For the text-containing cell, return its midpoint in (x, y) coordinate format. 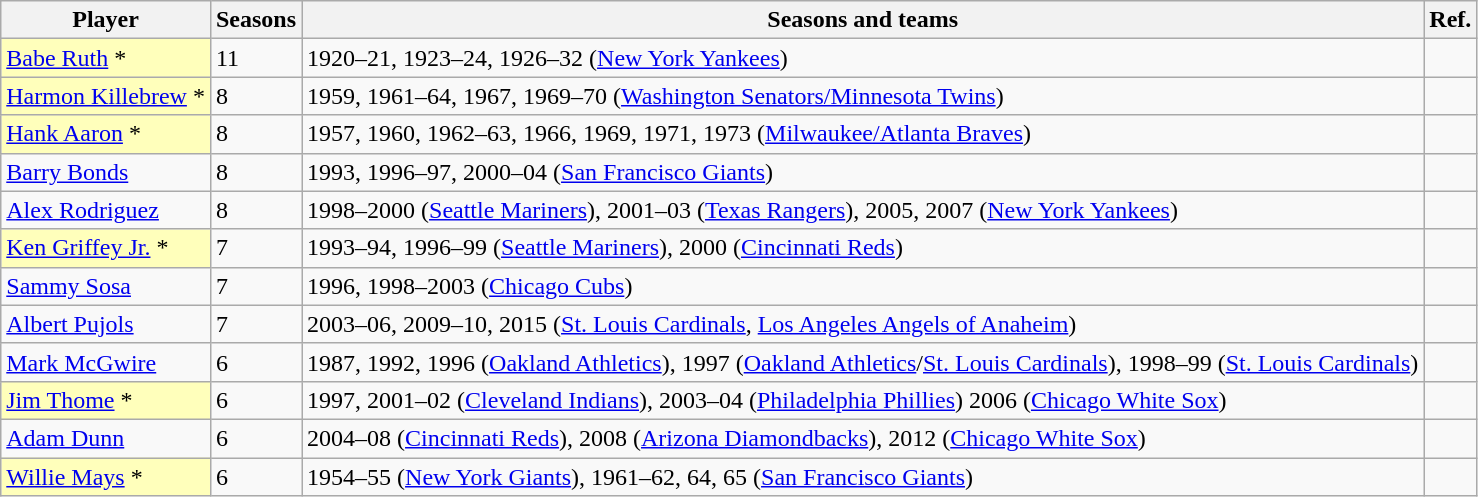
1920–21, 1923–24, 1926–32 (New York Yankees) (863, 58)
11 (256, 58)
Player (106, 20)
Ref. (1450, 20)
2004–08 (Cincinnati Reds), 2008 (Arizona Diamondbacks), 2012 (Chicago White Sox) (863, 438)
Babe Ruth * (106, 58)
1993, 1996–97, 2000–04 (San Francisco Giants) (863, 172)
1987, 1992, 1996 (Oakland Athletics), 1997 (Oakland Athletics/St. Louis Cardinals), 1998–99 (St. Louis Cardinals) (863, 362)
1996, 1998–2003 (Chicago Cubs) (863, 286)
1957, 1960, 1962–63, 1966, 1969, 1971, 1973 (Milwaukee/Atlanta Braves) (863, 134)
1959, 1961–64, 1967, 1969–70 (Washington Senators/Minnesota Twins) (863, 96)
Alex Rodriguez (106, 210)
Seasons and teams (863, 20)
Albert Pujols (106, 324)
1997, 2001–02 (Cleveland Indians), 2003–04 (Philadelphia Phillies) 2006 (Chicago White Sox) (863, 400)
Mark McGwire (106, 362)
Barry Bonds (106, 172)
Sammy Sosa (106, 286)
Adam Dunn (106, 438)
1954–55 (New York Giants), 1961–62, 64, 65 (San Francisco Giants) (863, 477)
2003–06, 2009–10, 2015 (St. Louis Cardinals, Los Angeles Angels of Anaheim) (863, 324)
Harmon Killebrew * (106, 96)
Ken Griffey Jr. * (106, 248)
Seasons (256, 20)
1993–94, 1996–99 (Seattle Mariners), 2000 (Cincinnati Reds) (863, 248)
Jim Thome * (106, 400)
Willie Mays * (106, 477)
Hank Aaron * (106, 134)
1998–2000 (Seattle Mariners), 2001–03 (Texas Rangers), 2005, 2007 (New York Yankees) (863, 210)
